Search for the cell housing the specified text and yield its (X, Y) center coordinate. 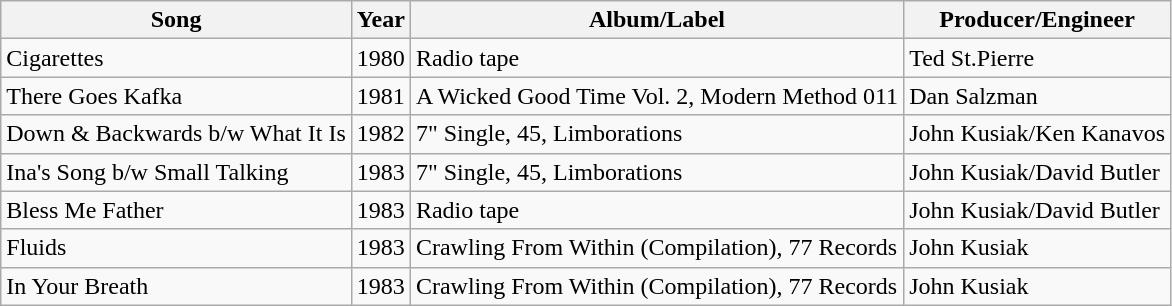
1982 (380, 134)
Fluids (176, 248)
Ted St.Pierre (1038, 58)
In Your Breath (176, 286)
Year (380, 20)
1981 (380, 96)
Song (176, 20)
Album/Label (656, 20)
Cigarettes (176, 58)
Ina's Song b/w Small Talking (176, 172)
A Wicked Good Time Vol. 2, Modern Method 011 (656, 96)
Down & Backwards b/w What It Is (176, 134)
1980 (380, 58)
John Kusiak/Ken Kanavos (1038, 134)
There Goes Kafka (176, 96)
Dan Salzman (1038, 96)
Bless Me Father (176, 210)
Producer/Engineer (1038, 20)
